Find where the given text appears and provide that cell's center as [x, y] coordinate. 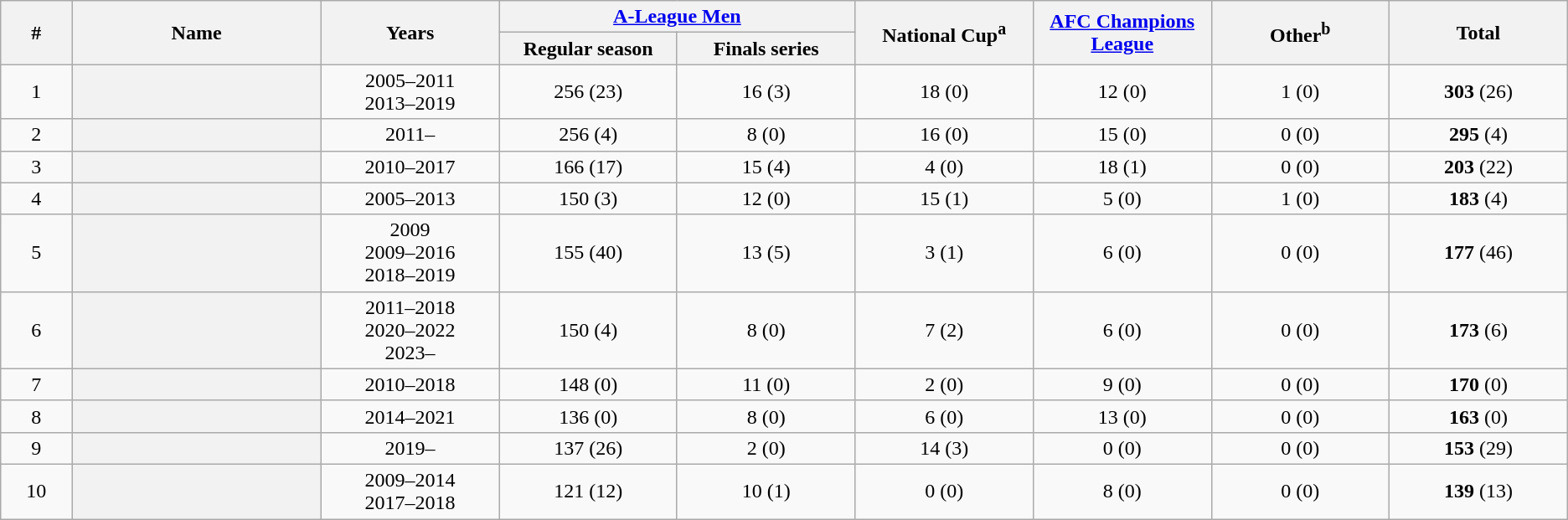
7 (2) [945, 330]
5 (0) [1122, 198]
Otherb [1300, 33]
203 (22) [1479, 167]
2011–20182020–20222023– [410, 330]
1 [37, 92]
136 (0) [588, 416]
Finals series [766, 49]
183 (4) [1479, 198]
A-League Men [677, 17]
6 [37, 330]
173 (6) [1479, 330]
303 (26) [1479, 92]
15 (4) [766, 167]
2011– [410, 135]
Total [1479, 33]
13 (0) [1122, 416]
137 (26) [588, 448]
139 (13) [1479, 491]
2009–20142017–2018 [410, 491]
2010–2017 [410, 167]
16 (3) [766, 92]
18 (1) [1122, 167]
295 (4) [1479, 135]
150 (3) [588, 198]
18 (0) [945, 92]
20092009–20162018–2019 [410, 253]
13 (5) [766, 253]
Regular season [588, 49]
2010–2018 [410, 384]
# [37, 33]
163 (0) [1479, 416]
166 (17) [588, 167]
153 (29) [1479, 448]
8 [37, 416]
177 (46) [1479, 253]
Years [410, 33]
2014–2021 [410, 416]
3 [37, 167]
7 [37, 384]
9 [37, 448]
256 (23) [588, 92]
10 (1) [766, 491]
5 [37, 253]
11 (0) [766, 384]
AFC Champions League [1122, 33]
3 (1) [945, 253]
National Cupa [945, 33]
256 (4) [588, 135]
Name [197, 33]
9 (0) [1122, 384]
170 (0) [1479, 384]
2005–20112013–2019 [410, 92]
2005–2013 [410, 198]
2 [37, 135]
2019– [410, 448]
15 (0) [1122, 135]
4 (0) [945, 167]
150 (4) [588, 330]
15 (1) [945, 198]
16 (0) [945, 135]
148 (0) [588, 384]
14 (3) [945, 448]
10 [37, 491]
4 [37, 198]
155 (40) [588, 253]
121 (12) [588, 491]
